Capture the cell that displays the provided text and extract its [x, y] central coordinate. 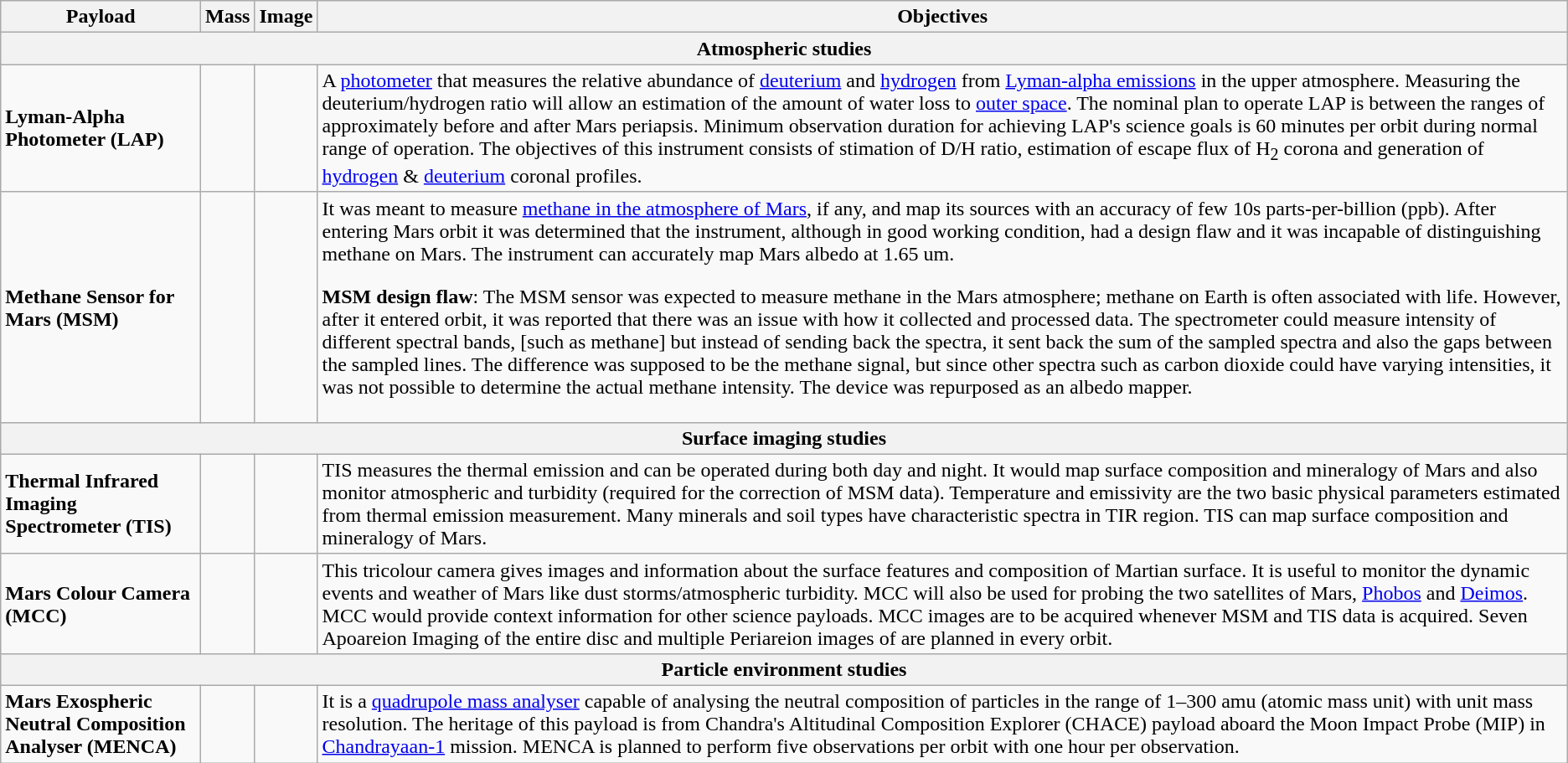
Image [286, 17]
Methane Sensor for Mars (MSM) [101, 307]
Atmospheric studies [784, 49]
Payload [101, 17]
Particle environment studies [784, 669]
Lyman-Alpha Photometer (LAP) [101, 128]
Objectives [942, 17]
Mars Colour Camera (MCC) [101, 603]
Mars Exospheric Neutral Composition Analyser (MENCA) [101, 724]
Surface imaging studies [784, 438]
Thermal Infrared Imaging Spectrometer (TIS) [101, 504]
Mass [228, 17]
